Pinpoint the cell where the given text exists, returning its (X, Y) midpoint coordinate. 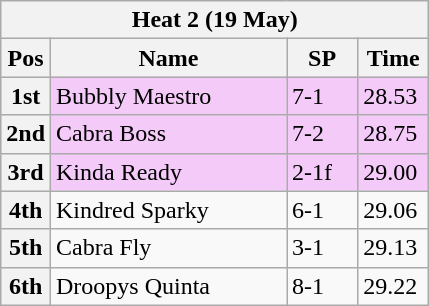
Name (169, 58)
1st (26, 96)
3-1 (322, 248)
6-1 (322, 210)
3rd (26, 172)
7-1 (322, 96)
7-2 (322, 134)
8-1 (322, 286)
28.53 (394, 96)
Bubbly Maestro (169, 96)
28.75 (394, 134)
Time (394, 58)
Cabra Boss (169, 134)
6th (26, 286)
Cabra Fly (169, 248)
Pos (26, 58)
SP (322, 58)
2-1f (322, 172)
Droopys Quinta (169, 286)
4th (26, 210)
Kinda Ready (169, 172)
2nd (26, 134)
29.22 (394, 286)
29.13 (394, 248)
29.00 (394, 172)
29.06 (394, 210)
5th (26, 248)
Heat 2 (19 May) (215, 20)
Kindred Sparky (169, 210)
